Capture the cell that displays the provided text and extract its [X, Y] central coordinate. 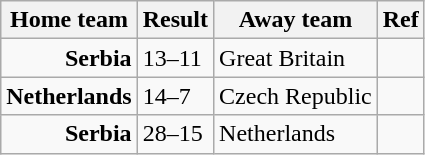
13–11 [175, 58]
Ref [400, 20]
28–15 [175, 134]
Great Britain [296, 58]
Result [175, 20]
Home team [69, 20]
Czech Republic [296, 96]
Away team [296, 20]
14–7 [175, 96]
